Extract the [x, y] coordinate from the center of the cell holding the provided text.  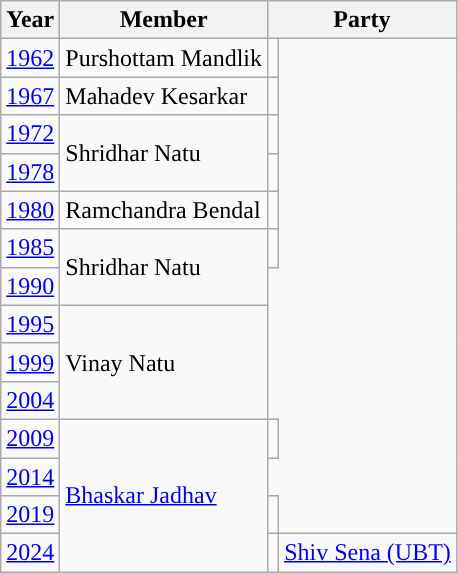
1972 [30, 134]
1999 [30, 362]
Member [164, 20]
2014 [30, 477]
Purshottam Mandlik [164, 58]
2004 [30, 400]
Party [362, 20]
Ramchandra Bendal [164, 210]
1962 [30, 58]
Bhaskar Jadhav [164, 495]
Year [30, 20]
1995 [30, 324]
2019 [30, 515]
Shiv Sena (UBT) [368, 553]
2024 [30, 553]
1985 [30, 248]
1980 [30, 210]
Mahadev Kesarkar [164, 96]
1978 [30, 172]
1990 [30, 286]
1967 [30, 96]
Vinay Natu [164, 362]
2009 [30, 438]
